For the text-containing cell, return its midpoint in [x, y] coordinate format. 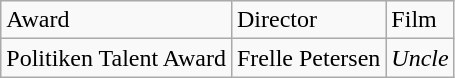
Director [308, 20]
Award [116, 20]
Uncle [420, 58]
Film [420, 20]
Politiken Talent Award [116, 58]
Frelle Petersen [308, 58]
